Locate the cell with the specified text and output its (x, y) center coordinate. 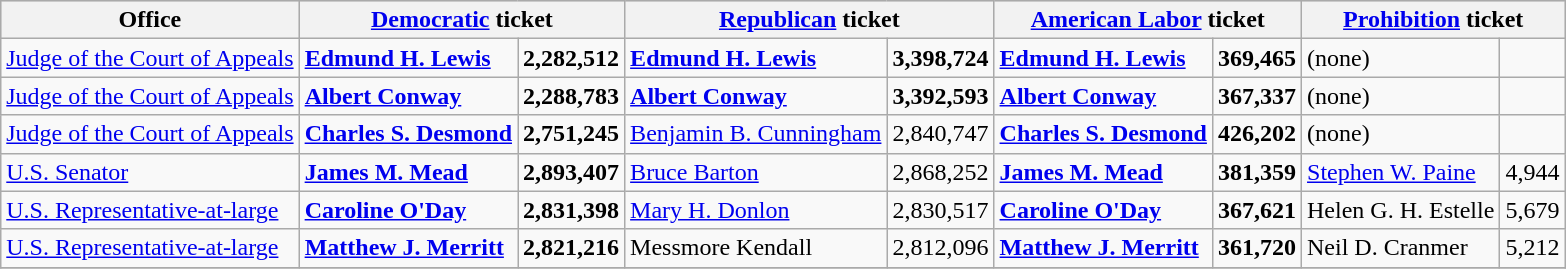
2,282,512 (572, 58)
Messmore Kendall (756, 248)
2,868,252 (940, 172)
Helen G. H. Estelle (1401, 210)
2,821,216 (572, 248)
3,398,724 (940, 58)
2,830,517 (940, 210)
367,621 (1256, 210)
Mary H. Donlon (756, 210)
5,679 (1532, 210)
Democratic ticket (462, 20)
3,392,593 (940, 96)
2,751,245 (572, 134)
Neil D. Cranmer (1401, 248)
U.S. Senator (150, 172)
American Labor ticket (1148, 20)
2,288,783 (572, 96)
Stephen W. Paine (1401, 172)
426,202 (1256, 134)
Office (150, 20)
369,465 (1256, 58)
2,831,398 (572, 210)
Prohibition ticket (1434, 20)
2,893,407 (572, 172)
2,840,747 (940, 134)
2,812,096 (940, 248)
Benjamin B. Cunningham (756, 134)
381,359 (1256, 172)
5,212 (1532, 248)
4,944 (1532, 172)
Bruce Barton (756, 172)
367,337 (1256, 96)
Republican ticket (810, 20)
361,720 (1256, 248)
